Capture the cell that displays the provided text and extract its (x, y) central coordinate. 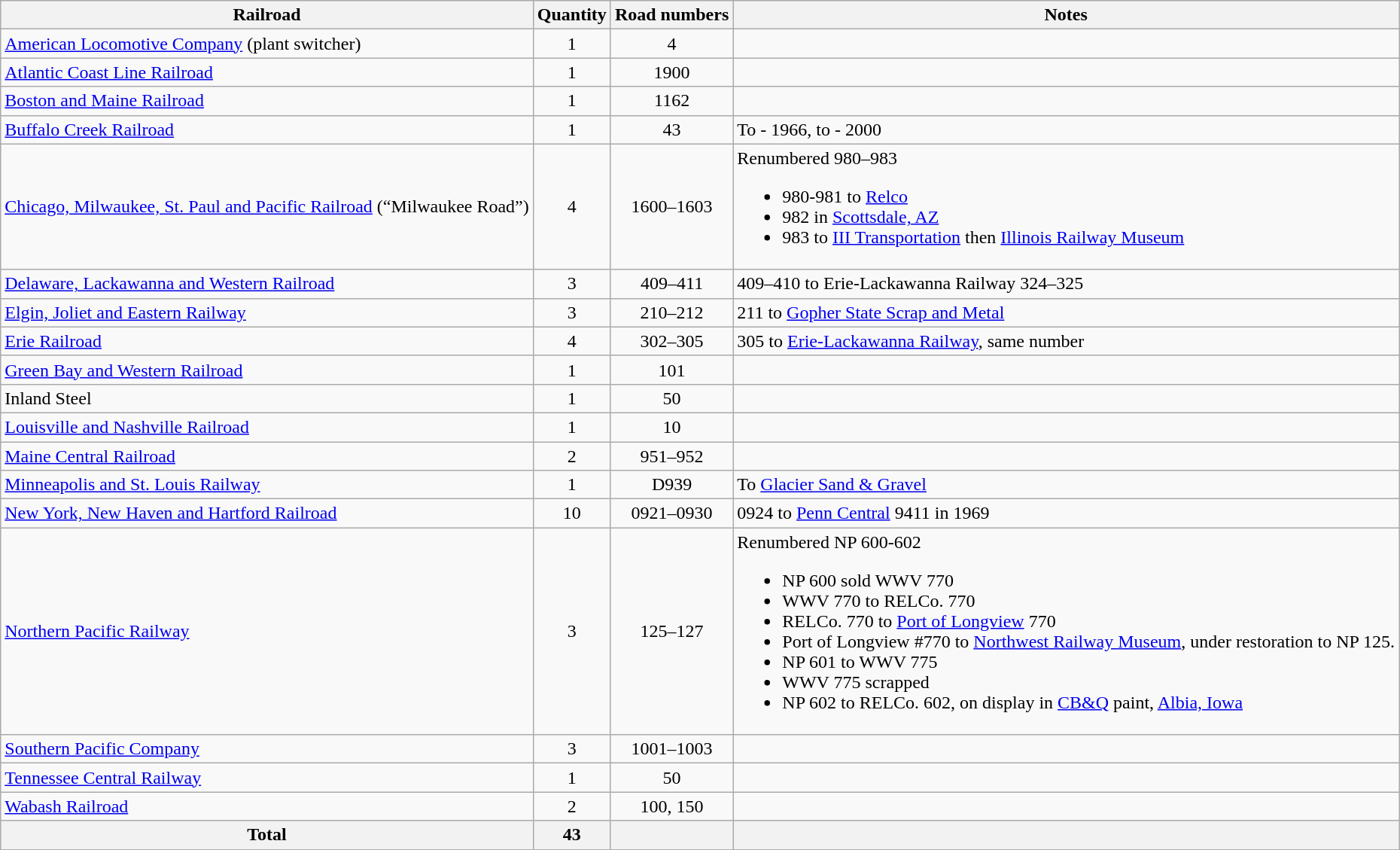
1900 (671, 72)
Delaware, Lackawanna and Western Railroad (267, 284)
Northern Pacific Railway (267, 631)
0924 to Penn Central 9411 in 1969 (1066, 513)
Southern Pacific Company (267, 749)
Atlantic Coast Line Railroad (267, 72)
1600–1603 (671, 206)
211 to Gopher State Scrap and Metal (1066, 312)
D939 (671, 485)
Notes (1066, 15)
1162 (671, 101)
Tennessee Central Railway (267, 778)
Railroad (267, 15)
Total (267, 835)
New York, New Haven and Hartford Railroad (267, 513)
409–411 (671, 284)
Erie Railroad (267, 341)
Buffalo Creek Railroad (267, 129)
210–212 (671, 312)
Elgin, Joliet and Eastern Railway (267, 312)
Road numbers (671, 15)
To - 1966, to - 2000 (1066, 129)
951–952 (671, 455)
American Locomotive Company (plant switcher) (267, 44)
Chicago, Milwaukee, St. Paul and Pacific Railroad (“Milwaukee Road”) (267, 206)
Green Bay and Western Railroad (267, 370)
125–127 (671, 631)
Boston and Maine Railroad (267, 101)
101 (671, 370)
To Glacier Sand & Gravel (1066, 485)
Inland Steel (267, 398)
302–305 (671, 341)
Minneapolis and St. Louis Railway (267, 485)
Renumbered 980–983980-981 to Relco982 in Scottsdale, AZ983 to III Transportation then Illinois Railway Museum (1066, 206)
Quantity (572, 15)
Maine Central Railroad (267, 455)
Wabash Railroad (267, 806)
1001–1003 (671, 749)
Louisville and Nashville Railroad (267, 427)
305 to Erie-Lackawanna Railway, same number (1066, 341)
0921–0930 (671, 513)
100, 150 (671, 806)
409–410 to Erie-Lackawanna Railway 324–325 (1066, 284)
